Pinpoint the cell where the given text exists, returning its (X, Y) midpoint coordinate. 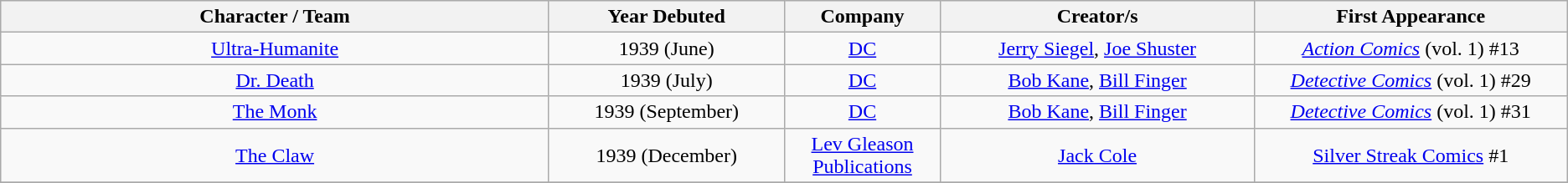
1939 (December) (667, 155)
Jack Cole (1097, 155)
The Claw (275, 155)
Creator/s (1097, 17)
Company (863, 17)
The Monk (275, 112)
Action Comics (vol. 1) #13 (1411, 48)
1939 (June) (667, 48)
Jerry Siegel, Joe Shuster (1097, 48)
Silver Streak Comics #1 (1411, 155)
1939 (September) (667, 112)
Character / Team (275, 17)
Detective Comics (vol. 1) #31 (1411, 112)
First Appearance (1411, 17)
1939 (July) (667, 80)
Year Debuted (667, 17)
Ultra-Humanite (275, 48)
Lev Gleason Publications (863, 155)
Dr. Death (275, 80)
Detective Comics (vol. 1) #29 (1411, 80)
